Capture the cell that displays the provided text and extract its (X, Y) central coordinate. 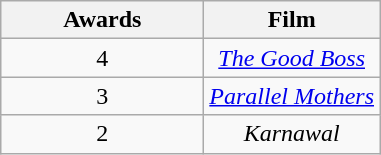
4 (102, 58)
Awards (102, 20)
Parallel Mothers (292, 96)
The Good Boss (292, 58)
3 (102, 96)
Film (292, 20)
2 (102, 134)
Karnawal (292, 134)
